Determine the (x, y) coordinate at the center of the cell enclosing the given text.  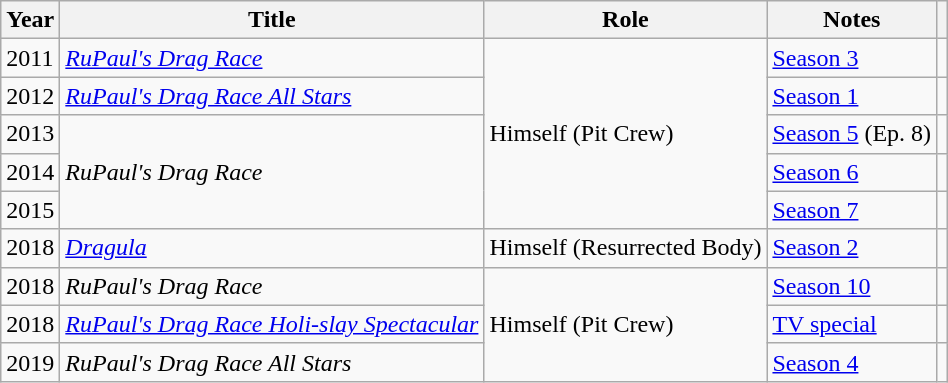
Season 7 (852, 210)
Year (30, 20)
Season 4 (852, 362)
2014 (30, 172)
2019 (30, 362)
2013 (30, 134)
2012 (30, 96)
Notes (852, 20)
Season 2 (852, 248)
Season 6 (852, 172)
TV special (852, 324)
2011 (30, 58)
Himself (Resurrected Body) (626, 248)
Title (272, 20)
Season 10 (852, 286)
Season 1 (852, 96)
RuPaul's Drag Race Holi-slay Spectacular (272, 324)
Season 3 (852, 58)
Role (626, 20)
2015 (30, 210)
Dragula (272, 248)
Season 5 (Ep. 8) (852, 134)
